Return [x, y] of the center of cell containing provided text 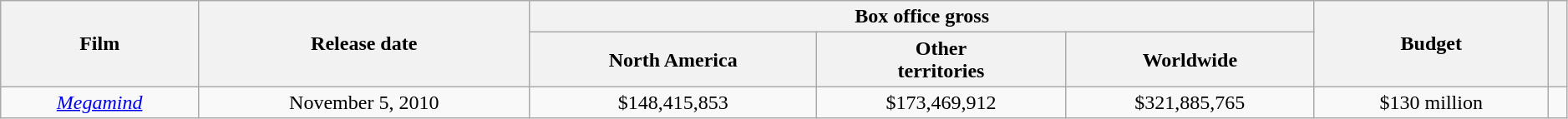
Film [100, 43]
Other territories [941, 60]
Box office gross [922, 17]
Budget [1431, 43]
$130 million [1431, 102]
$321,885,765 [1190, 102]
$148,415,853 [673, 102]
Worldwide [1190, 60]
Megamind [100, 102]
North America [673, 60]
Release date [364, 43]
$173,469,912 [941, 102]
November 5, 2010 [364, 102]
